Output the [x, y] coordinate of the center of the cell containing the given text.  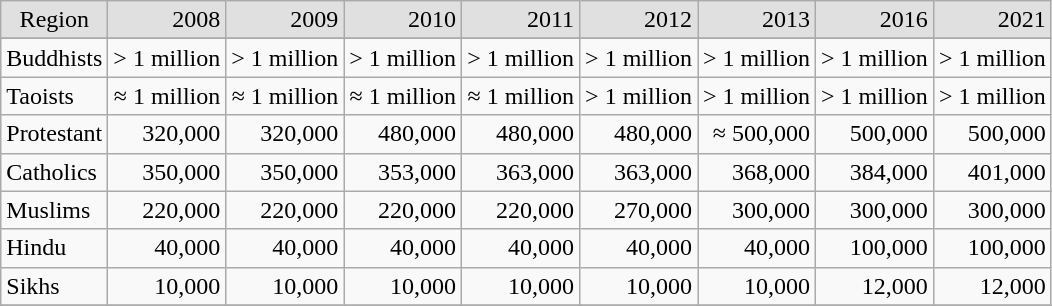
2010 [403, 20]
353,000 [403, 172]
Taoists [54, 96]
Hindu [54, 248]
Protestant [54, 134]
401,000 [992, 172]
2011 [521, 20]
2013 [757, 20]
368,000 [757, 172]
Region [54, 20]
2021 [992, 20]
2012 [639, 20]
2009 [285, 20]
Muslims [54, 210]
Catholics [54, 172]
Buddhists [54, 58]
384,000 [874, 172]
≈ 500,000 [757, 134]
270,000 [639, 210]
2016 [874, 20]
2008 [167, 20]
Sikhs [54, 286]
